Locate the cell with the specified text and output its [X, Y] center coordinate. 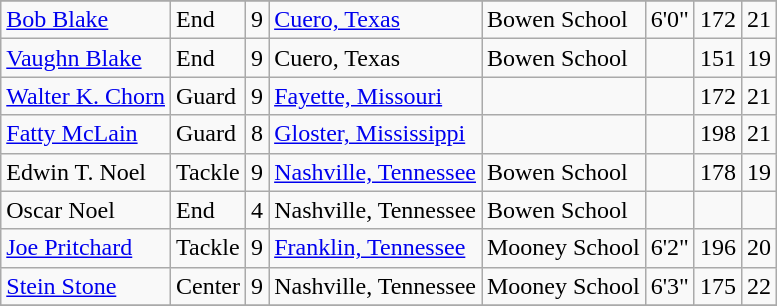
Bob Blake [86, 20]
Gloster, Mississippi [376, 134]
8 [258, 134]
6'3" [670, 286]
Walter K. Chorn [86, 96]
Franklin, Tennessee [376, 248]
22 [758, 286]
Stein Stone [86, 286]
20 [758, 248]
196 [718, 248]
198 [718, 134]
Edwin T. Noel [86, 172]
4 [258, 210]
178 [718, 172]
6'0" [670, 20]
175 [718, 286]
Oscar Noel [86, 210]
151 [718, 58]
Vaughn Blake [86, 58]
Joe Pritchard [86, 248]
Center [208, 286]
6'2" [670, 248]
Fayette, Missouri [376, 96]
Fatty McLain [86, 134]
